Return (X, Y) of the center of cell containing provided text 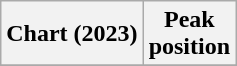
Peakposition (189, 34)
Chart (2023) (72, 34)
